Capture the cell that displays the provided text and extract its [x, y] central coordinate. 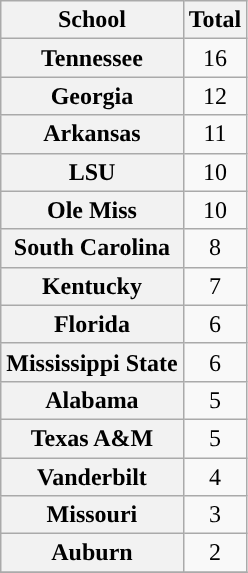
South Carolina [92, 248]
Texas A&M [92, 438]
2 [215, 553]
Total [215, 20]
Mississippi State [92, 362]
LSU [92, 172]
Missouri [92, 515]
Vanderbilt [92, 477]
16 [215, 58]
School [92, 20]
Tennessee [92, 58]
Georgia [92, 96]
Auburn [92, 553]
11 [215, 134]
7 [215, 286]
Arkansas [92, 134]
8 [215, 248]
Alabama [92, 400]
Florida [92, 324]
3 [215, 515]
Kentucky [92, 286]
4 [215, 477]
12 [215, 96]
Ole Miss [92, 210]
